Provide the (x, y) coordinate of the cell's center where the given text is located.  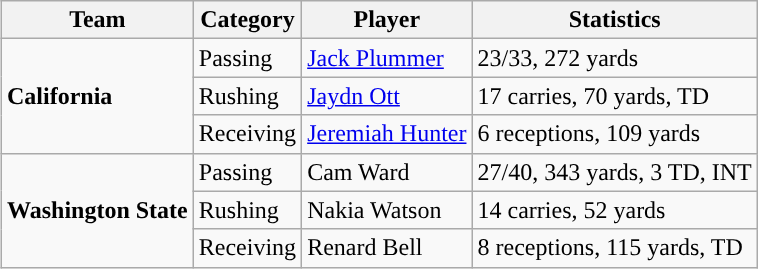
27/40, 343 yards, 3 TD, INT (614, 172)
Statistics (614, 20)
Jeremiah Hunter (387, 134)
California (98, 96)
Nakia Watson (387, 210)
Team (98, 20)
17 carries, 70 yards, TD (614, 96)
Player (387, 20)
14 carries, 52 yards (614, 210)
Jaydn Ott (387, 96)
8 receptions, 115 yards, TD (614, 248)
Jack Plummer (387, 58)
6 receptions, 109 yards (614, 134)
Cam Ward (387, 172)
Category (247, 20)
Washington State (98, 210)
Renard Bell (387, 248)
23/33, 272 yards (614, 58)
